Find where the given text appears and provide that cell's center as (x, y) coordinate. 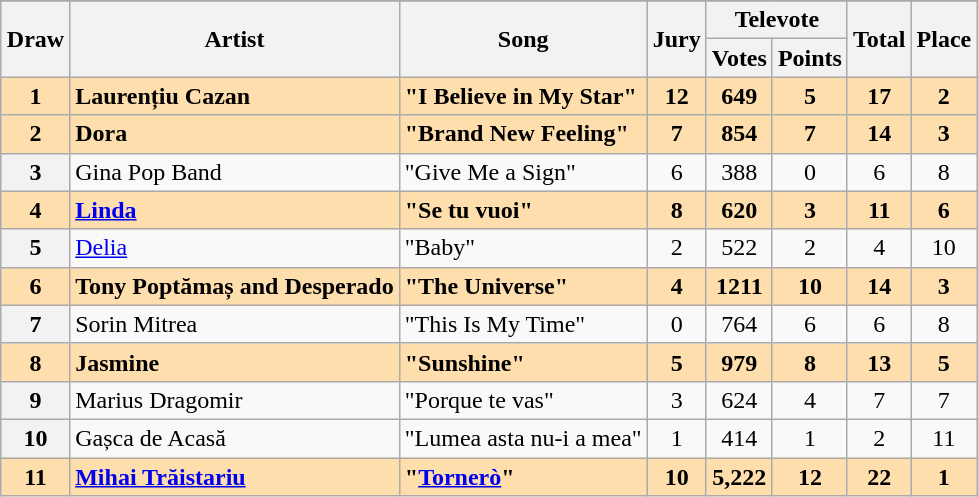
Tony Poptămaș and Desperado (235, 286)
Total (879, 39)
"I Believe in My Star" (523, 96)
"Give Me a Sign" (523, 172)
Laurențiu Cazan (235, 96)
"Tornerò" (523, 477)
"The Universe" (523, 286)
Jasmine (235, 362)
13 (879, 362)
Artist (235, 39)
Points (810, 58)
Dora (235, 134)
Gașca de Acasă (235, 438)
Votes (739, 58)
979 (739, 362)
9 (35, 400)
5,222 (739, 477)
Jury (676, 39)
17 (879, 96)
Delia (235, 248)
Linda (235, 210)
"Brand New Feeling" (523, 134)
Draw (35, 39)
522 (739, 248)
620 (739, 210)
Place (944, 39)
Song (523, 39)
Mihai Trăistariu (235, 477)
764 (739, 324)
22 (879, 477)
1211 (739, 286)
649 (739, 96)
"Baby" (523, 248)
"Porque te vas" (523, 400)
Sorin Mitrea (235, 324)
854 (739, 134)
"Se tu vuoi" (523, 210)
Marius Dragomir (235, 400)
388 (739, 172)
414 (739, 438)
"Sunshine" (523, 362)
"Lumea asta nu-i a mea" (523, 438)
624 (739, 400)
Televote (776, 20)
Gina Pop Band (235, 172)
"This Is My Time" (523, 324)
